Locate the cell with the specified text and output its (X, Y) center coordinate. 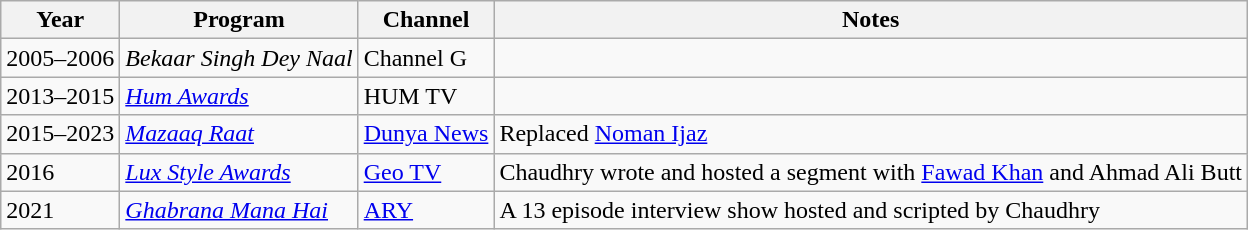
2013–2015 (60, 96)
2016 (60, 172)
ARY (426, 210)
HUM TV (426, 96)
2021 (60, 210)
Mazaaq Raat (239, 134)
Chaudhry wrote and hosted a segment with Fawad Khan and Ahmad Ali Butt (871, 172)
Lux Style Awards (239, 172)
Bekaar Singh Dey Naal (239, 58)
Channel (426, 20)
A 13 episode interview show hosted and scripted by Chaudhry (871, 210)
Dunya News (426, 134)
Ghabrana Mana Hai (239, 210)
Year (60, 20)
Channel G (426, 58)
Program (239, 20)
Geo TV (426, 172)
2005–2006 (60, 58)
2015–2023 (60, 134)
Notes (871, 20)
Replaced Noman Ijaz (871, 134)
Hum Awards (239, 96)
